Locate the cell with the specified text and output its [X, Y] center coordinate. 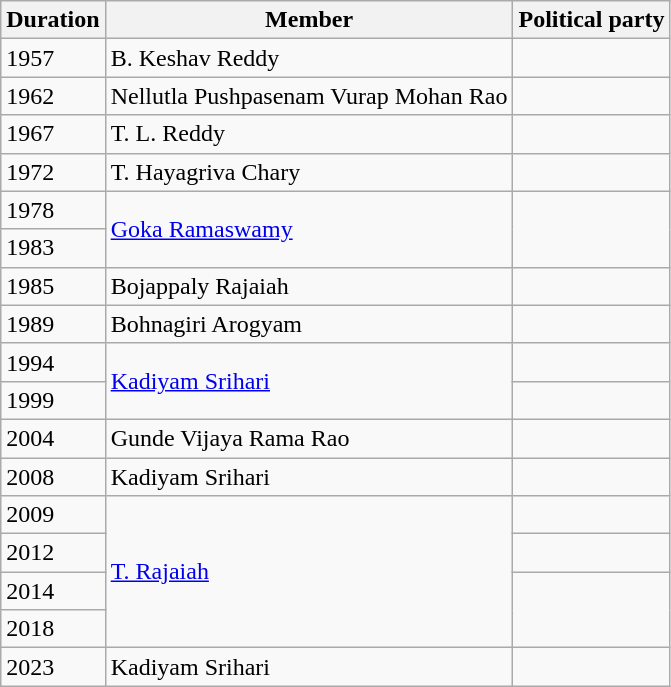
T. Hayagriva Chary [309, 172]
B. Keshav Reddy [309, 58]
2009 [53, 515]
2014 [53, 591]
1999 [53, 400]
Member [309, 20]
Political party [592, 20]
Goka Ramaswamy [309, 229]
Duration [53, 20]
1983 [53, 248]
1962 [53, 96]
Nellutla Pushpasenam Vurap Mohan Rao [309, 96]
1957 [53, 58]
T. Rajaiah [309, 572]
Bohnagiri Arogyam [309, 324]
1972 [53, 172]
Bojappaly Rajaiah [309, 286]
1967 [53, 134]
2023 [53, 667]
1994 [53, 362]
2008 [53, 477]
Gunde Vijaya Rama Rao [309, 438]
T. L. Reddy [309, 134]
1989 [53, 324]
1985 [53, 286]
2018 [53, 629]
2012 [53, 553]
1978 [53, 210]
2004 [53, 438]
